From the cell containing the given text, extract its center point as (X, Y) coordinate. 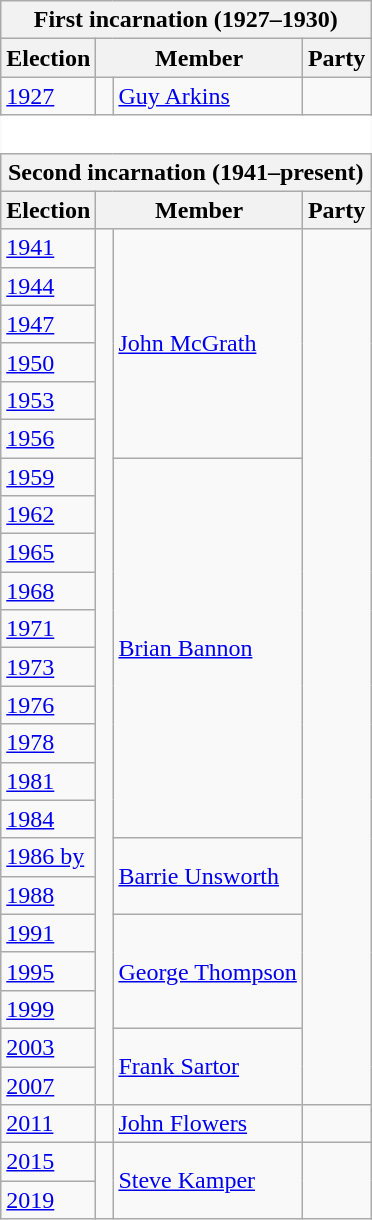
First incarnation (1927–1930) (186, 20)
2011 (48, 1124)
John McGrath (208, 343)
1973 (48, 667)
2015 (48, 1162)
Barrie Unsworth (208, 876)
2007 (48, 1085)
1991 (48, 933)
1999 (48, 1009)
George Thompson (208, 971)
1978 (48, 743)
1988 (48, 895)
Frank Sartor (208, 1066)
1968 (48, 591)
John Flowers (208, 1124)
1927 (48, 96)
1984 (48, 819)
1944 (48, 286)
1981 (48, 781)
1950 (48, 362)
Brian Bannon (208, 648)
1953 (48, 400)
1956 (48, 438)
1965 (48, 553)
1941 (48, 248)
1959 (48, 477)
Guy Arkins (208, 96)
Steve Kamper (208, 1181)
2003 (48, 1047)
2019 (48, 1200)
1986 by (48, 857)
1995 (48, 971)
1962 (48, 515)
Second incarnation (1941–present) (186, 172)
1947 (48, 324)
1976 (48, 705)
1971 (48, 629)
